Search for the cell housing the specified text and yield its (X, Y) center coordinate. 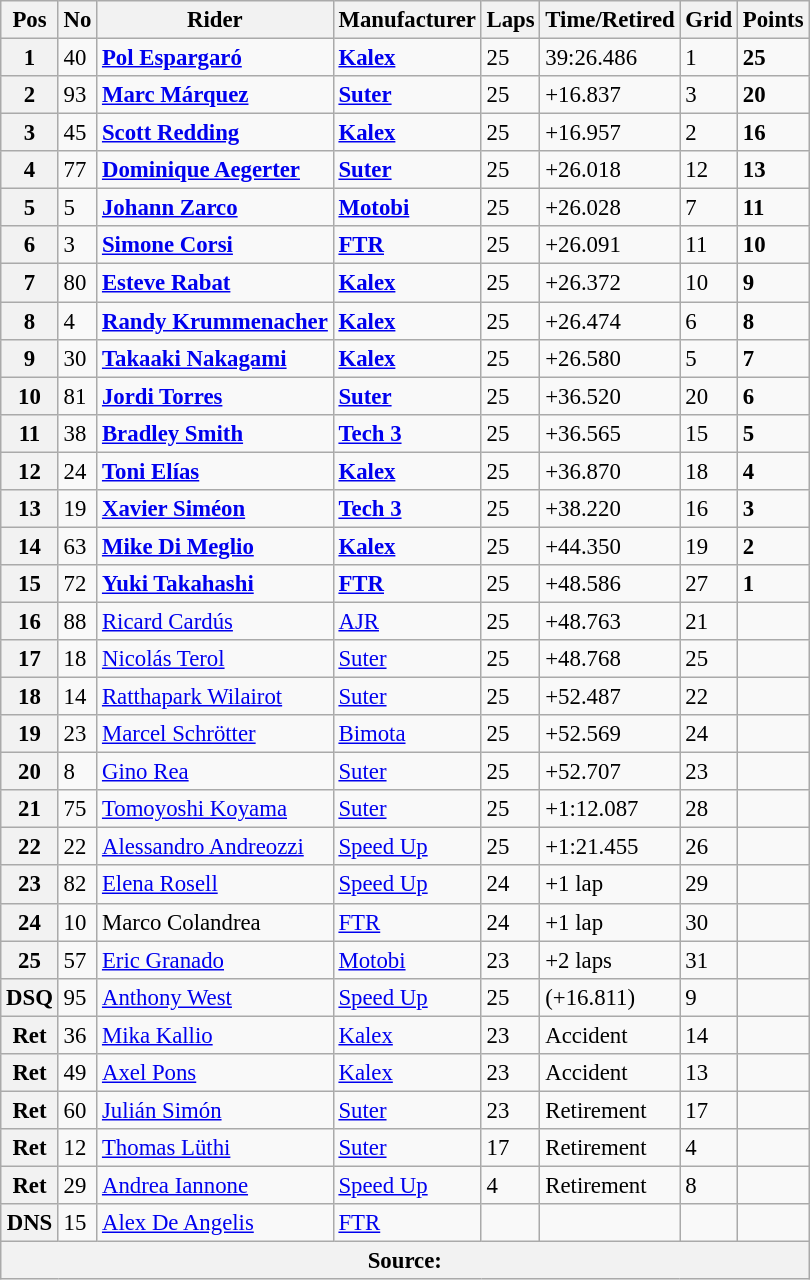
Axel Pons (216, 1073)
+48.586 (610, 584)
Gino Rea (216, 772)
+48.768 (610, 659)
Takaaki Nakagami (216, 358)
+36.565 (610, 433)
81 (77, 396)
Alex De Angelis (216, 1223)
No (77, 20)
Esteve Rabat (216, 283)
88 (77, 621)
+52.707 (610, 772)
26 (708, 847)
Johann Zarco (216, 208)
60 (77, 1110)
75 (77, 809)
77 (77, 170)
Xavier Siméon (216, 509)
Julián Simón (216, 1110)
49 (77, 1073)
93 (77, 95)
+2 laps (610, 960)
38 (77, 433)
+52.487 (610, 697)
Points (774, 20)
45 (77, 133)
Dominique Aegerter (216, 170)
Elena Rosell (216, 885)
+16.957 (610, 133)
+36.520 (610, 396)
Laps (510, 20)
Yuki Takahashi (216, 584)
36 (77, 1035)
63 (77, 546)
Rider (216, 20)
DSQ (30, 997)
Source: (405, 1261)
82 (77, 885)
31 (708, 960)
+1:21.455 (610, 847)
72 (77, 584)
Marcel Schrötter (216, 734)
Mike Di Meglio (216, 546)
Jordi Torres (216, 396)
39:26.486 (610, 58)
Marco Colandrea (216, 922)
+26.372 (610, 283)
AJR (407, 621)
Bradley Smith (216, 433)
Thomas Lüthi (216, 1148)
+26.474 (610, 321)
Bimota (407, 734)
Scott Redding (216, 133)
+1:12.087 (610, 809)
Ratthapark Wilairot (216, 697)
Mika Kallio (216, 1035)
57 (77, 960)
Marc Márquez (216, 95)
+16.837 (610, 95)
+36.870 (610, 471)
40 (77, 58)
Pol Espargaró (216, 58)
Randy Krummenacher (216, 321)
28 (708, 809)
+44.350 (610, 546)
Grid (708, 20)
+26.018 (610, 170)
+48.763 (610, 621)
80 (77, 283)
Ricard Cardús (216, 621)
Andrea Iannone (216, 1185)
+26.091 (610, 245)
Tomoyoshi Koyama (216, 809)
Simone Corsi (216, 245)
95 (77, 997)
+38.220 (610, 509)
Manufacturer (407, 20)
Nicolás Terol (216, 659)
+52.569 (610, 734)
Pos (30, 20)
DNS (30, 1223)
Eric Granado (216, 960)
+26.580 (610, 358)
Time/Retired (610, 20)
(+16.811) (610, 997)
Toni Elías (216, 471)
+26.028 (610, 208)
Alessandro Andreozzi (216, 847)
27 (708, 584)
Anthony West (216, 997)
